From the cell containing the given text, extract its center point as (X, Y) coordinate. 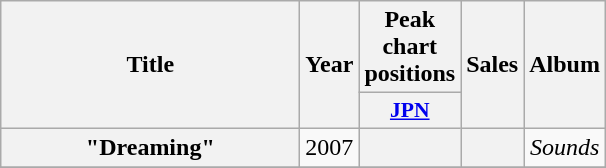
Sounds (565, 147)
"Dreaming" (150, 147)
Year (330, 65)
2007 (330, 147)
Peak chart positions (410, 47)
JPN (410, 111)
Album (565, 65)
Title (150, 65)
Sales (492, 65)
